Locate the cell with the specified text and output its [x, y] center coordinate. 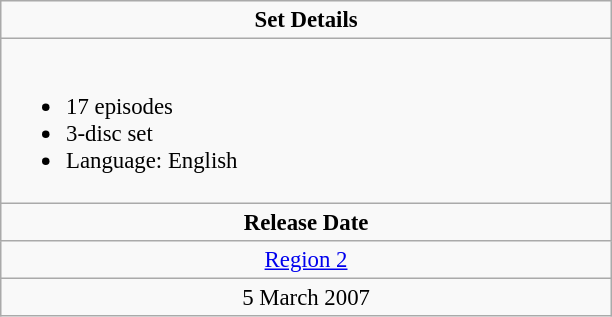
5 March 2007 [306, 297]
Region 2 [306, 259]
17 episodes3-disc setLanguage: English [306, 121]
Set Details [306, 20]
Release Date [306, 222]
